Search for the cell housing the specified text and yield its (X, Y) center coordinate. 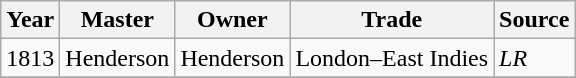
Source (534, 20)
1813 (30, 58)
LR (534, 58)
Year (30, 20)
London–East Indies (392, 58)
Trade (392, 20)
Owner (232, 20)
Master (118, 20)
